Capture the cell that displays the provided text and extract its (X, Y) central coordinate. 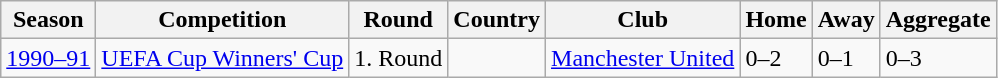
Season (48, 20)
Country (497, 20)
1990–91 (48, 58)
1. Round (398, 58)
0–3 (938, 58)
UEFA Cup Winners' Cup (222, 58)
Home (776, 20)
Round (398, 20)
0–2 (776, 58)
Aggregate (938, 20)
Club (643, 20)
0–1 (846, 58)
Manchester United (643, 58)
Away (846, 20)
Competition (222, 20)
